Output the [X, Y] coordinate of the center of the cell containing the given text.  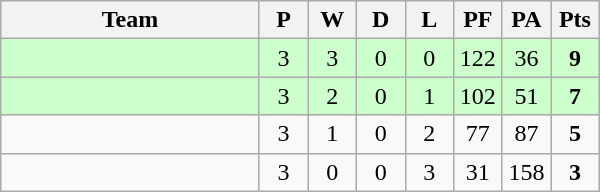
5 [576, 134]
L [430, 20]
77 [478, 134]
PF [478, 20]
158 [526, 172]
PA [526, 20]
Pts [576, 20]
102 [478, 96]
Team [130, 20]
9 [576, 58]
87 [526, 134]
W [332, 20]
51 [526, 96]
7 [576, 96]
122 [478, 58]
36 [526, 58]
P [284, 20]
31 [478, 172]
D [380, 20]
